Locate the cell with the specified text and output its [x, y] center coordinate. 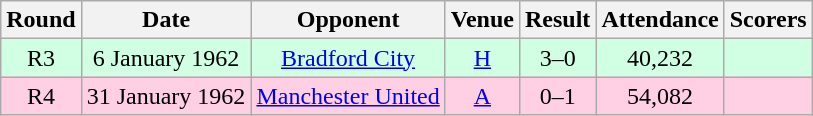
Round [41, 20]
3–0 [557, 58]
Attendance [660, 20]
R4 [41, 96]
54,082 [660, 96]
A [482, 96]
Result [557, 20]
Opponent [348, 20]
Manchester United [348, 96]
31 January 1962 [166, 96]
Bradford City [348, 58]
H [482, 58]
0–1 [557, 96]
Scorers [768, 20]
Date [166, 20]
Venue [482, 20]
40,232 [660, 58]
R3 [41, 58]
6 January 1962 [166, 58]
